Scan for the cell matching the given text and deliver its (x, y) coordinate at center. 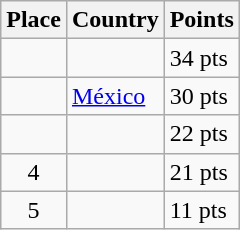
Country (115, 20)
22 pts (202, 134)
34 pts (202, 58)
Points (202, 20)
Place (34, 20)
21 pts (202, 172)
4 (34, 172)
30 pts (202, 96)
5 (34, 210)
11 pts (202, 210)
México (115, 96)
